Search for the cell housing the specified text and yield its (X, Y) center coordinate. 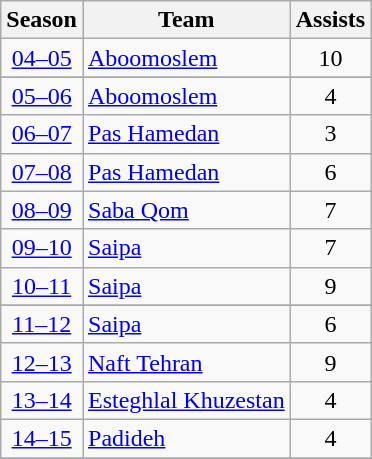
10–11 (42, 286)
11–12 (42, 324)
13–14 (42, 400)
05–06 (42, 96)
06–07 (42, 134)
09–10 (42, 248)
04–05 (42, 58)
08–09 (42, 210)
10 (330, 58)
07–08 (42, 172)
Esteghlal Khuzestan (186, 400)
Naft Tehran (186, 362)
Assists (330, 20)
Team (186, 20)
Padideh (186, 438)
3 (330, 134)
12–13 (42, 362)
14–15 (42, 438)
Season (42, 20)
Saba Qom (186, 210)
